Identify which cell holds the provided text, then report its (X, Y) central coordinate. 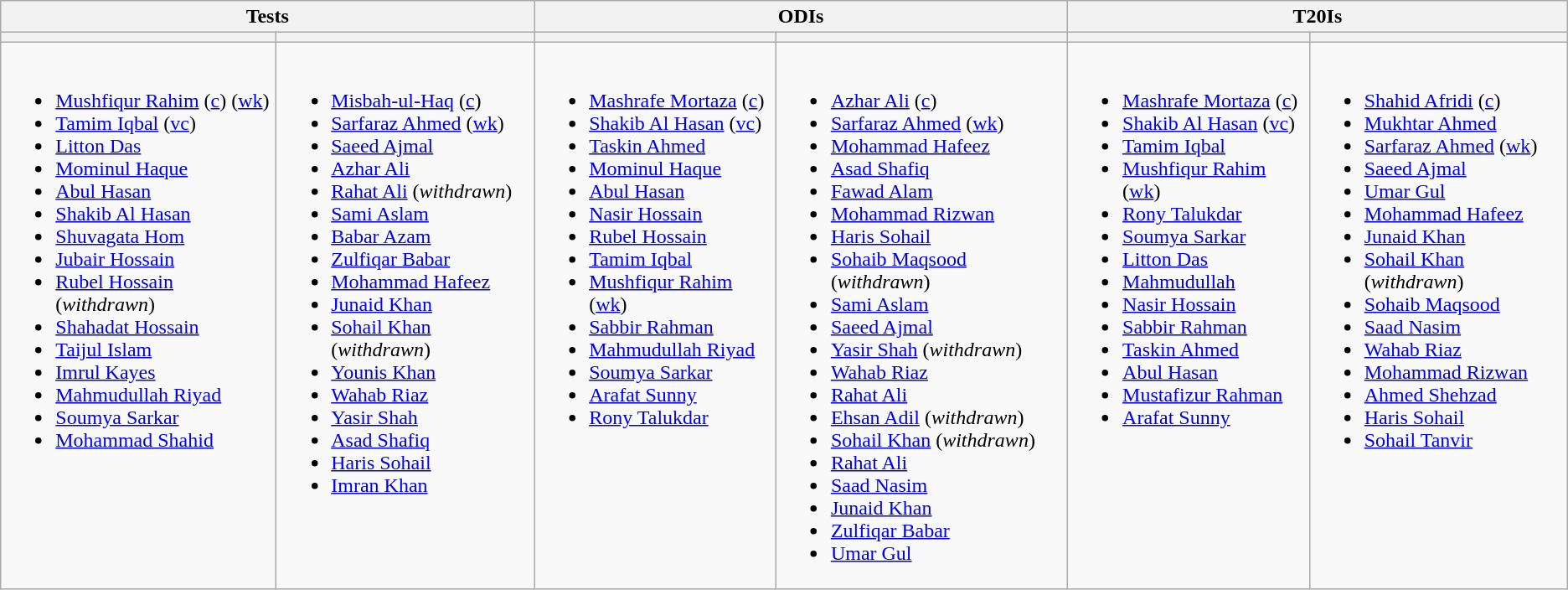
T20Is (1318, 17)
ODIs (801, 17)
Tests (268, 17)
